Return (X, Y) of the center of cell containing provided text 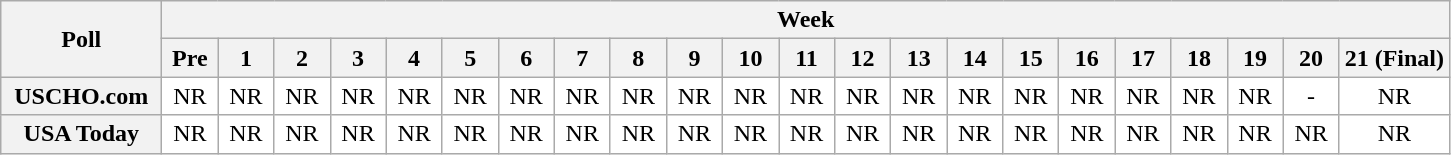
14 (975, 58)
16 (1087, 58)
21 (Final) (1394, 58)
19 (1255, 58)
6 (526, 58)
Poll (82, 39)
Week (806, 20)
4 (414, 58)
12 (863, 58)
Pre (190, 58)
10 (750, 58)
20 (1311, 58)
- (1311, 96)
8 (638, 58)
15 (1031, 58)
7 (582, 58)
1 (246, 58)
USA Today (82, 134)
17 (1143, 58)
9 (694, 58)
11 (806, 58)
USCHO.com (82, 96)
3 (358, 58)
5 (470, 58)
18 (1199, 58)
2 (302, 58)
13 (919, 58)
